Capture the cell that displays the provided text and extract its (x, y) central coordinate. 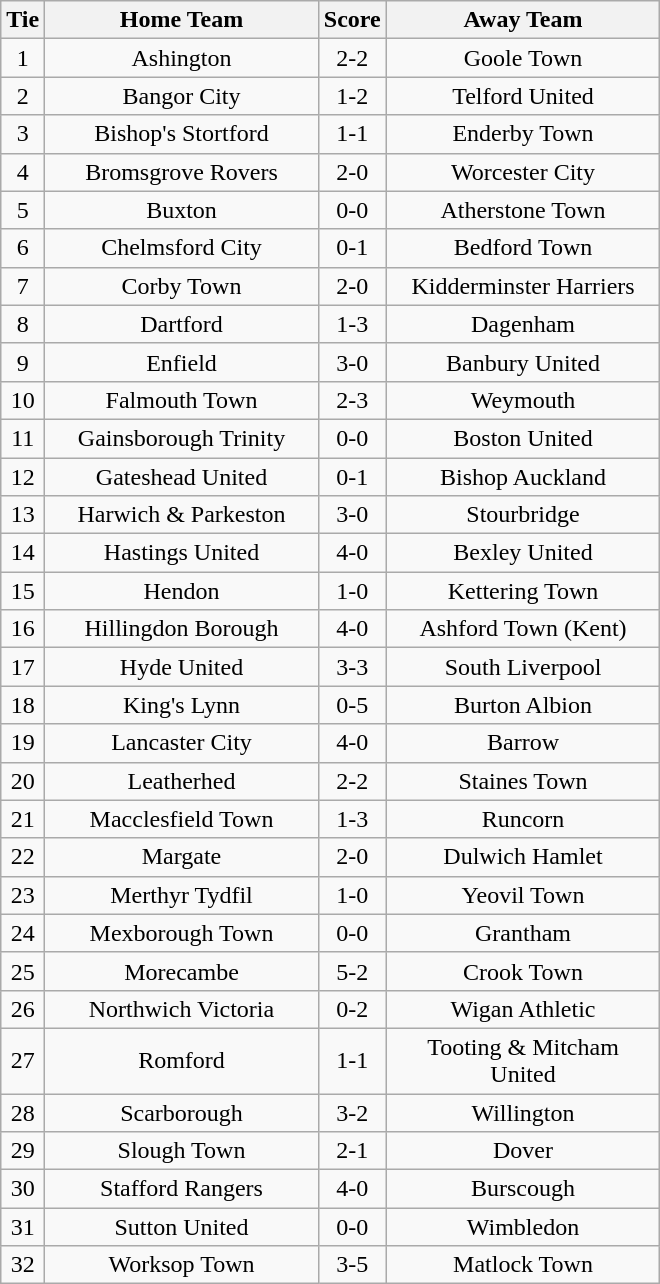
0-5 (352, 705)
Score (352, 20)
6 (23, 248)
Macclesfield Town (182, 819)
15 (23, 591)
Scarborough (182, 1113)
Bedford Town (523, 248)
3-5 (352, 1265)
Leatherhed (182, 781)
Burton Albion (523, 705)
Matlock Town (523, 1265)
Mexborough Town (182, 933)
Burscough (523, 1189)
Enfield (182, 362)
25 (23, 971)
5-2 (352, 971)
5 (23, 210)
Tie (23, 20)
Hendon (182, 591)
Wimbledon (523, 1227)
14 (23, 553)
Kettering Town (523, 591)
Buxton (182, 210)
Dover (523, 1151)
10 (23, 400)
26 (23, 1009)
Slough Town (182, 1151)
Enderby Town (523, 134)
Falmouth Town (182, 400)
Wigan Athletic (523, 1009)
Hillingdon Borough (182, 629)
Yeovil Town (523, 895)
3-2 (352, 1113)
2-3 (352, 400)
Atherstone Town (523, 210)
South Liverpool (523, 667)
9 (23, 362)
Morecambe (182, 971)
18 (23, 705)
13 (23, 515)
Hastings United (182, 553)
1 (23, 58)
Hyde United (182, 667)
Margate (182, 857)
Boston United (523, 438)
23 (23, 895)
Ashford Town (Kent) (523, 629)
Willington (523, 1113)
24 (23, 933)
Romford (182, 1060)
Gainsborough Trinity (182, 438)
31 (23, 1227)
Ashington (182, 58)
Barrow (523, 743)
8 (23, 324)
Bexley United (523, 553)
Crook Town (523, 971)
Tooting & Mitcham United (523, 1060)
Merthyr Tydfil (182, 895)
Harwich & Parkeston (182, 515)
16 (23, 629)
3 (23, 134)
12 (23, 477)
Bromsgrove Rovers (182, 172)
22 (23, 857)
Northwich Victoria (182, 1009)
20 (23, 781)
Stourbridge (523, 515)
27 (23, 1060)
30 (23, 1189)
Bishop Auckland (523, 477)
32 (23, 1265)
King's Lynn (182, 705)
Bishop's Stortford (182, 134)
4 (23, 172)
Corby Town (182, 286)
Home Team (182, 20)
3-3 (352, 667)
19 (23, 743)
Runcorn (523, 819)
2-1 (352, 1151)
1-2 (352, 96)
Away Team (523, 20)
28 (23, 1113)
29 (23, 1151)
17 (23, 667)
Weymouth (523, 400)
Telford United (523, 96)
Grantham (523, 933)
Goole Town (523, 58)
Chelmsford City (182, 248)
Staines Town (523, 781)
Dulwich Hamlet (523, 857)
7 (23, 286)
2 (23, 96)
11 (23, 438)
Gateshead United (182, 477)
0-2 (352, 1009)
21 (23, 819)
Sutton United (182, 1227)
Dagenham (523, 324)
Dartford (182, 324)
Stafford Rangers (182, 1189)
Kidderminster Harriers (523, 286)
Lancaster City (182, 743)
Worksop Town (182, 1265)
Worcester City (523, 172)
Banbury United (523, 362)
Bangor City (182, 96)
